Find where the given text appears and provide that cell's center as [x, y] coordinate. 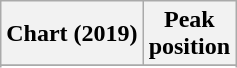
Chart (2019) [72, 34]
Peakposition [189, 34]
